For the text-containing cell, return its midpoint in [X, Y] coordinate format. 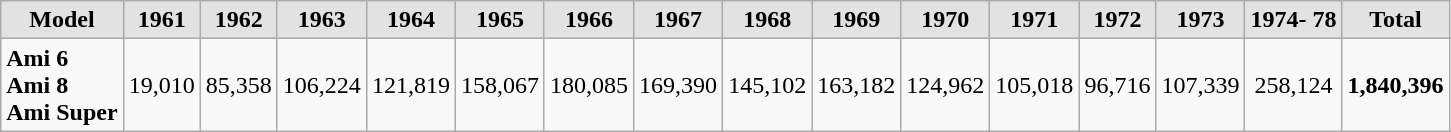
1972 [1118, 20]
19,010 [162, 85]
1970 [946, 20]
1966 [588, 20]
124,962 [946, 85]
1969 [856, 20]
96,716 [1118, 85]
145,102 [768, 85]
105,018 [1034, 85]
1961 [162, 20]
Total [1396, 20]
1965 [500, 20]
180,085 [588, 85]
1963 [322, 20]
1974- 78 [1294, 20]
1973 [1200, 20]
1967 [678, 20]
85,358 [238, 85]
158,067 [500, 85]
121,819 [410, 85]
169,390 [678, 85]
Model [62, 20]
Ami 6Ami 8Ami Super [62, 85]
1968 [768, 20]
1971 [1034, 20]
1964 [410, 20]
106,224 [322, 85]
163,182 [856, 85]
258,124 [1294, 85]
1962 [238, 20]
107,339 [1200, 85]
1,840,396 [1396, 85]
